Scan for the cell matching the given text and deliver its (x, y) coordinate at center. 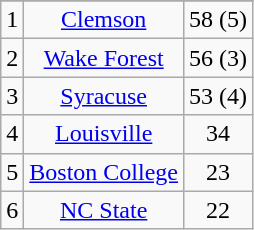
5 (12, 172)
Wake Forest (104, 58)
2 (12, 58)
6 (12, 210)
3 (12, 96)
Boston College (104, 172)
58 (5) (218, 20)
23 (218, 172)
Louisville (104, 134)
Clemson (104, 20)
34 (218, 134)
4 (12, 134)
NC State (104, 210)
22 (218, 210)
56 (3) (218, 58)
1 (12, 20)
Syracuse (104, 96)
53 (4) (218, 96)
